Return (X, Y) of the center of cell containing provided text 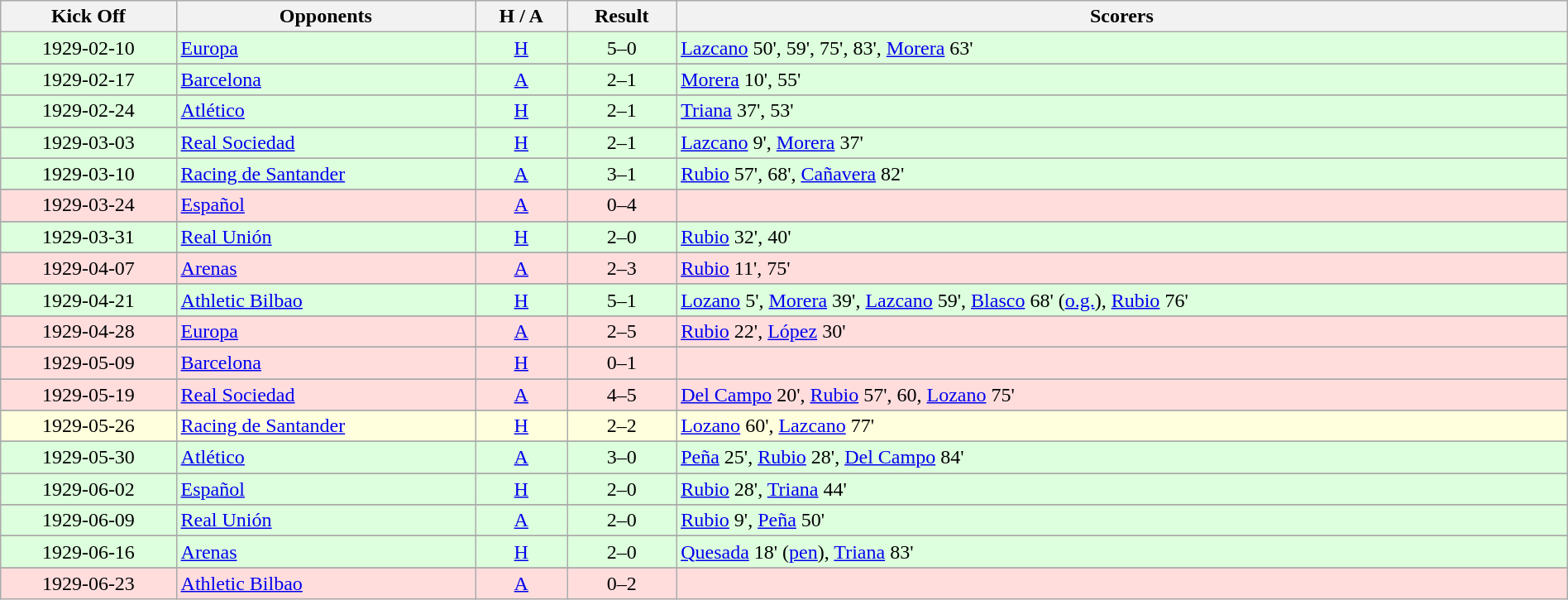
Morera 10', 55' (1122, 79)
Rubio 22', López 30' (1122, 331)
Peña 25', Rubio 28', Del Campo 84' (1122, 458)
1929-06-09 (88, 521)
Triana 37', 53' (1122, 111)
4–5 (622, 395)
Del Campo 20', Rubio 57', 60, Lozano 75' (1122, 395)
1929-03-24 (88, 205)
Lazcano 9', Morera 37' (1122, 142)
1929-06-16 (88, 552)
Rubio 32', 40' (1122, 237)
0–1 (622, 362)
1929-04-07 (88, 268)
1929-04-28 (88, 331)
Scorers (1122, 17)
1929-03-03 (88, 142)
1929-02-24 (88, 111)
Quesada 18' (pen), Triana 83' (1122, 552)
Result (622, 17)
1929-05-30 (88, 458)
2–5 (622, 331)
Opponents (326, 17)
Rubio 11', 75' (1122, 268)
1929-02-10 (88, 48)
1929-06-23 (88, 583)
1929-05-09 (88, 362)
Lozano 60', Lazcano 77' (1122, 426)
Rubio 57', 68', Cañavera 82' (1122, 174)
Rubio 9', Peña 50' (1122, 521)
2–3 (622, 268)
1929-04-21 (88, 300)
1929-03-10 (88, 174)
2–2 (622, 426)
Lazcano 50', 59', 75', 83', Morera 63' (1122, 48)
0–4 (622, 205)
5–0 (622, 48)
1929-03-31 (88, 237)
Rubio 28', Triana 44' (1122, 489)
3–1 (622, 174)
Lozano 5', Morera 39', Lazcano 59', Blasco 68' (o.g.), Rubio 76' (1122, 300)
1929-05-26 (88, 426)
1929-05-19 (88, 395)
H / A (521, 17)
Kick Off (88, 17)
3–0 (622, 458)
5–1 (622, 300)
0–2 (622, 583)
1929-02-17 (88, 79)
1929-06-02 (88, 489)
